Pinpoint the cell where the given text exists, returning its (X, Y) midpoint coordinate. 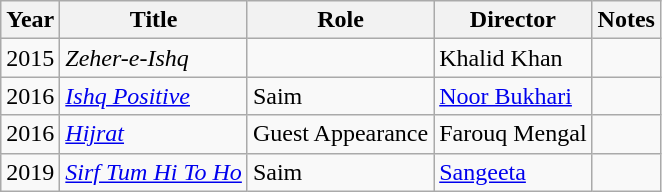
Sangeeta (513, 172)
Sirf Tum Hi To Ho (154, 172)
Farouq Mengal (513, 134)
Zeher-e-Ishq (154, 58)
2015 (30, 58)
Title (154, 20)
Ishq Positive (154, 96)
Guest Appearance (340, 134)
Noor Bukhari (513, 96)
Notes (626, 20)
2019 (30, 172)
Role (340, 20)
Director (513, 20)
Khalid Khan (513, 58)
Year (30, 20)
Hijrat (154, 134)
